Scan for the cell matching the given text and deliver its [x, y] coordinate at center. 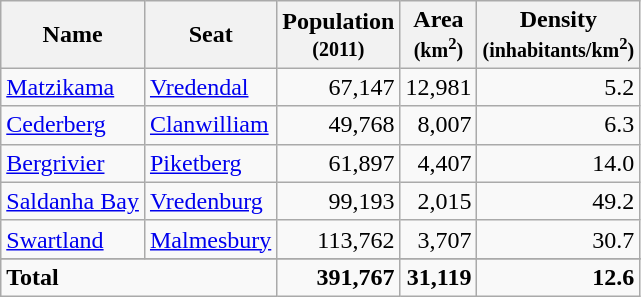
99,193 [338, 201]
14.0 [558, 163]
Vredendal [210, 87]
2,015 [438, 201]
3,707 [438, 239]
Piketberg [210, 163]
Clanwilliam [210, 125]
Vredenburg [210, 201]
6.3 [558, 125]
Density(inhabitants/km2) [558, 34]
Saldanha Bay [73, 201]
49.2 [558, 201]
Malmesbury [210, 239]
Cederberg [73, 125]
Name [73, 34]
12,981 [438, 87]
Swartland [73, 239]
8,007 [438, 125]
30.7 [558, 239]
67,147 [338, 87]
Matzikama [73, 87]
Seat [210, 34]
Total [139, 277]
Area(km2) [438, 34]
113,762 [338, 239]
Bergrivier [73, 163]
5.2 [558, 87]
12.6 [558, 277]
4,407 [438, 163]
61,897 [338, 163]
49,768 [338, 125]
391,767 [338, 277]
31,119 [438, 277]
Population(2011) [338, 34]
